Pinpoint the cell where the given text exists, returning its [X, Y] midpoint coordinate. 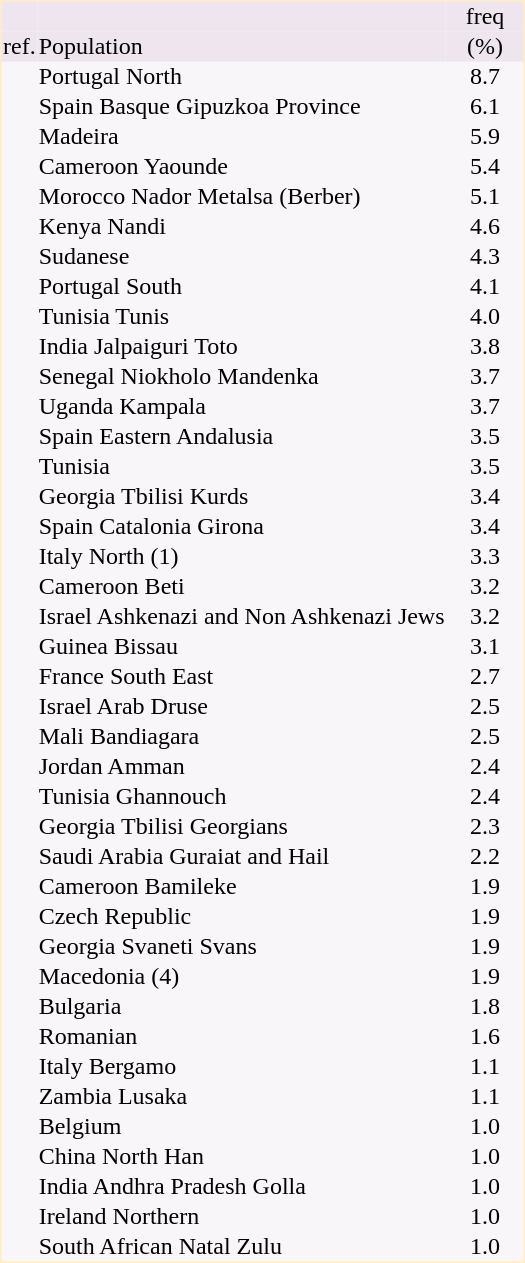
Romanian [242, 1037]
Georgia Tbilisi Kurds [242, 497]
Spain Basque Gipuzkoa Province [242, 107]
Belgium [242, 1127]
Cameroon Beti [242, 587]
3.1 [485, 647]
ref. [20, 47]
3.8 [485, 347]
1.8 [485, 1007]
4.6 [485, 227]
India Jalpaiguri Toto [242, 347]
Spain Catalonia Girona [242, 527]
Jordan Amman [242, 767]
Senegal Niokholo Mandenka [242, 377]
5.1 [485, 197]
France South East [242, 677]
5.4 [485, 167]
freq [485, 17]
Tunisia Tunis [242, 317]
2.2 [485, 857]
Georgia Svaneti Svans [242, 947]
Israel Ashkenazi and Non Ashkenazi Jews [242, 617]
2.7 [485, 677]
Spain Eastern Andalusia [242, 437]
Uganda Kampala [242, 407]
Ireland Northern [242, 1217]
Madeira [242, 137]
4.0 [485, 317]
Cameroon Bamileke [242, 887]
Israel Arab Druse [242, 707]
India Andhra Pradesh Golla [242, 1187]
Tunisia [242, 467]
Population [242, 47]
5.9 [485, 137]
Guinea Bissau [242, 647]
8.7 [485, 77]
4.1 [485, 287]
China North Han [242, 1157]
South African Natal Zulu [242, 1247]
Bulgaria [242, 1007]
Sudanese [242, 257]
Zambia Lusaka [242, 1097]
Morocco Nador Metalsa (Berber) [242, 197]
Georgia Tbilisi Georgians [242, 827]
Italy North (1) [242, 557]
3.3 [485, 557]
Italy Bergamo [242, 1067]
Cameroon Yaounde [242, 167]
Kenya Nandi [242, 227]
2.3 [485, 827]
Czech Republic [242, 917]
Tunisia Ghannouch [242, 797]
1.6 [485, 1037]
Macedonia (4) [242, 977]
4.3 [485, 257]
Mali Bandiagara [242, 737]
6.1 [485, 107]
Portugal South [242, 287]
(%) [485, 47]
Portugal North [242, 77]
Saudi Arabia Guraiat and Hail [242, 857]
